Locate the cell with the specified text and output its (X, Y) center coordinate. 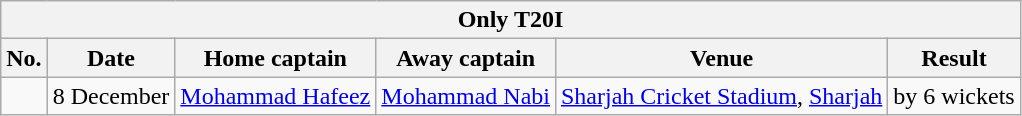
Home captain (276, 58)
Venue (721, 58)
Mohammad Nabi (466, 96)
Away captain (466, 58)
by 6 wickets (954, 96)
Sharjah Cricket Stadium, Sharjah (721, 96)
Mohammad Hafeez (276, 96)
Result (954, 58)
Only T20I (510, 20)
8 December (111, 96)
No. (24, 58)
Date (111, 58)
